For the text-containing cell, return its midpoint in [x, y] coordinate format. 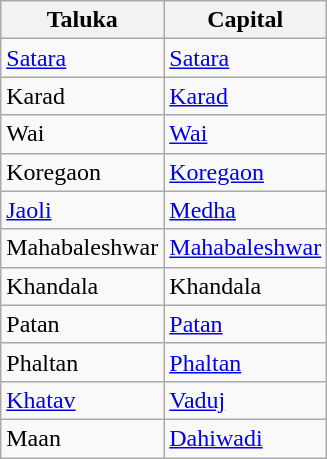
Taluka [82, 20]
Capital [246, 20]
Khatav [82, 400]
Vaduj [246, 400]
Dahiwadi [246, 438]
Jaoli [82, 210]
Medha [246, 210]
Maan [82, 438]
